Identify which cell holds the provided text, then report its [X, Y] central coordinate. 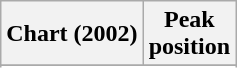
Peakposition [189, 34]
Chart (2002) [72, 34]
